Extract the [x, y] coordinate from the center of the cell holding the provided text.  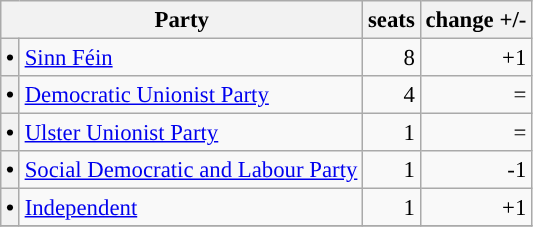
Sinn Féin [190, 58]
Social Democratic and Labour Party [190, 170]
Democratic Unionist Party [190, 95]
Independent [190, 208]
-1 [476, 170]
change +/- [476, 20]
Ulster Unionist Party [190, 133]
4 [392, 95]
seats [392, 20]
Party [182, 20]
8 [392, 58]
